Search for the cell housing the specified text and yield its [x, y] center coordinate. 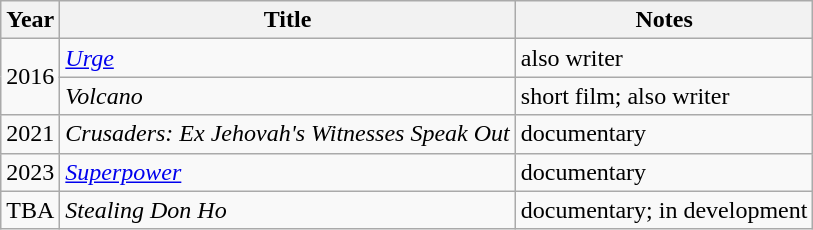
documentary; in development [664, 210]
Year [30, 20]
Stealing Don Ho [288, 210]
Superpower [288, 172]
Notes [664, 20]
2021 [30, 134]
2016 [30, 77]
TBA [30, 210]
Crusaders: Ex Jehovah's Witnesses Speak Out [288, 134]
short film; also writer [664, 96]
2023 [30, 172]
also writer [664, 58]
Title [288, 20]
Urge [288, 58]
Volcano [288, 96]
